Provide the (X, Y) coordinate of the cell's center where the given text is located.  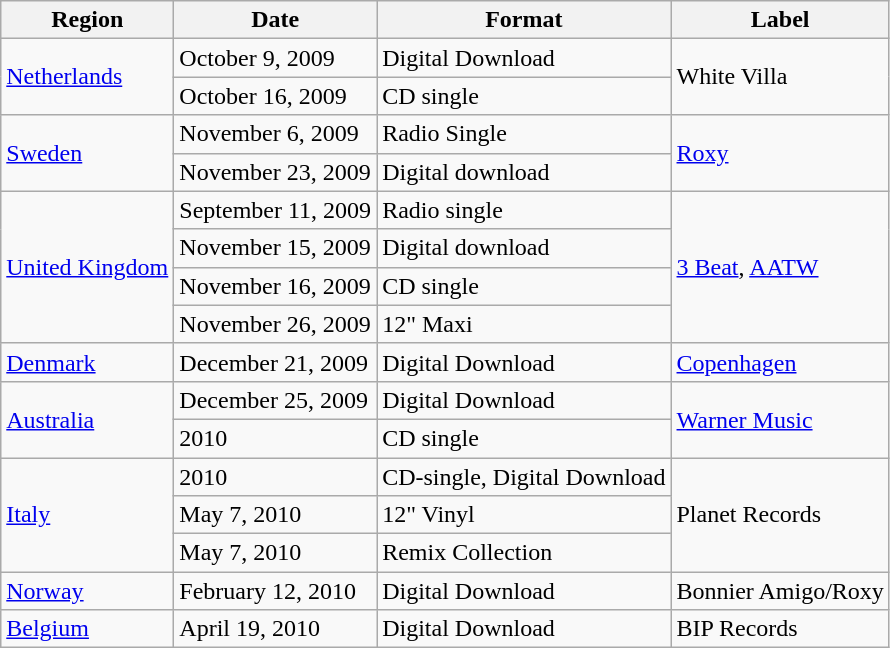
November 23, 2009 (276, 172)
Sweden (88, 153)
Date (276, 20)
Bonnier Amigo/Roxy (780, 591)
Netherlands (88, 77)
October 16, 2009 (276, 96)
Australia (88, 419)
Belgium (88, 629)
12" Vinyl (524, 515)
Remix Collection (524, 553)
CD-single, Digital Download (524, 477)
February 12, 2010 (276, 591)
September 11, 2009 (276, 210)
Norway (88, 591)
12" Maxi (524, 324)
October 9, 2009 (276, 58)
Copenhagen (780, 362)
November 6, 2009 (276, 134)
December 21, 2009 (276, 362)
Radio single (524, 210)
December 25, 2009 (276, 400)
Italy (88, 515)
November 16, 2009 (276, 286)
Label (780, 20)
November 26, 2009 (276, 324)
Warner Music (780, 419)
Roxy (780, 153)
BIP Records (780, 629)
November 15, 2009 (276, 248)
Region (88, 20)
Radio Single (524, 134)
White Villa (780, 77)
Denmark (88, 362)
Planet Records (780, 515)
April 19, 2010 (276, 629)
United Kingdom (88, 267)
Format (524, 20)
3 Beat, AATW (780, 267)
